Provide the [X, Y] coordinate of the cell's center where the given text is located.  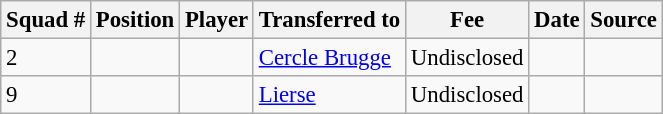
Date [557, 20]
Position [136, 20]
Source [624, 20]
Fee [468, 20]
Transferred to [329, 20]
9 [46, 95]
Player [217, 20]
Cercle Brugge [329, 58]
Lierse [329, 95]
Squad # [46, 20]
2 [46, 58]
